Provide the (X, Y) coordinate of the cell's center where the given text is located.  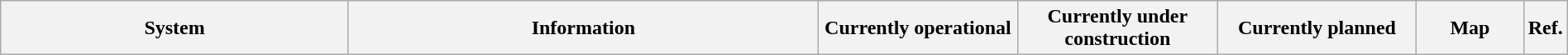
Information (583, 28)
Ref. (1545, 28)
System (175, 28)
Currently under construction (1117, 28)
Currently operational (918, 28)
Map (1470, 28)
Currently planned (1317, 28)
